Capture the cell that displays the provided text and extract its (X, Y) central coordinate. 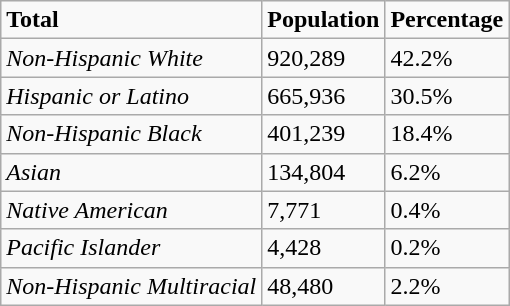
7,771 (324, 210)
Total (132, 20)
Non-Hispanic Multiracial (132, 286)
134,804 (324, 172)
401,239 (324, 134)
42.2% (447, 58)
Native American (132, 210)
0.2% (447, 248)
30.5% (447, 96)
2.2% (447, 286)
4,428 (324, 248)
6.2% (447, 172)
48,480 (324, 286)
Percentage (447, 20)
665,936 (324, 96)
Asian (132, 172)
Pacific Islander (132, 248)
Population (324, 20)
920,289 (324, 58)
Non-Hispanic White (132, 58)
0.4% (447, 210)
18.4% (447, 134)
Non-Hispanic Black (132, 134)
Hispanic or Latino (132, 96)
